Output the (x, y) coordinate of the center of the cell containing the given text.  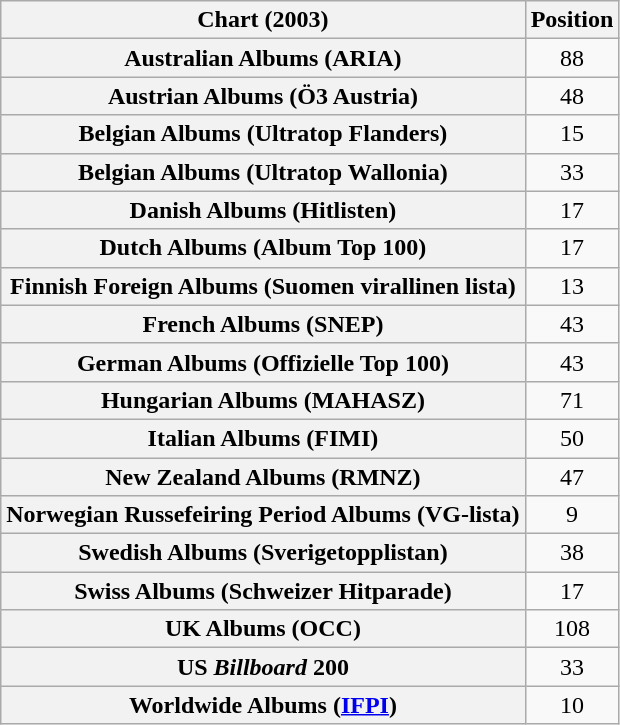
48 (572, 96)
US Billboard 200 (263, 667)
French Albums (SNEP) (263, 324)
New Zealand Albums (RMNZ) (263, 477)
German Albums (Offizielle Top 100) (263, 362)
Italian Albums (FIMI) (263, 438)
Danish Albums (Hitlisten) (263, 210)
Hungarian Albums (MAHASZ) (263, 400)
38 (572, 553)
50 (572, 438)
Swiss Albums (Schweizer Hitparade) (263, 591)
108 (572, 629)
Australian Albums (ARIA) (263, 58)
47 (572, 477)
Austrian Albums (Ö3 Austria) (263, 96)
UK Albums (OCC) (263, 629)
Dutch Albums (Album Top 100) (263, 248)
71 (572, 400)
13 (572, 286)
Belgian Albums (Ultratop Wallonia) (263, 172)
10 (572, 705)
Norwegian Russefeiring Period Albums (VG-lista) (263, 515)
9 (572, 515)
88 (572, 58)
Finnish Foreign Albums (Suomen virallinen lista) (263, 286)
Position (572, 20)
Chart (2003) (263, 20)
Belgian Albums (Ultratop Flanders) (263, 134)
Worldwide Albums (IFPI) (263, 705)
Swedish Albums (Sverigetopplistan) (263, 553)
15 (572, 134)
